Detect which cell encompasses the target text, then output its (x, y) center coordinate. 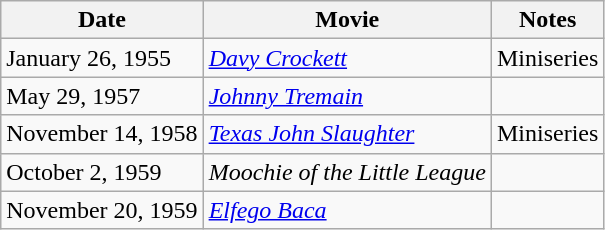
November 14, 1958 (102, 134)
Texas John Slaughter (347, 134)
Notes (547, 20)
Johnny Tremain (347, 96)
Movie (347, 20)
May 29, 1957 (102, 96)
Moochie of the Little League (347, 172)
Elfego Baca (347, 210)
January 26, 1955 (102, 58)
November 20, 1959 (102, 210)
Davy Crockett (347, 58)
October 2, 1959 (102, 172)
Date (102, 20)
